Pinpoint the cell where the given text exists, returning its [x, y] midpoint coordinate. 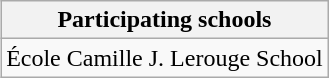
Participating schools [165, 20]
École Camille J. Lerouge School [165, 58]
